Identify which cell holds the provided text, then report its [x, y] central coordinate. 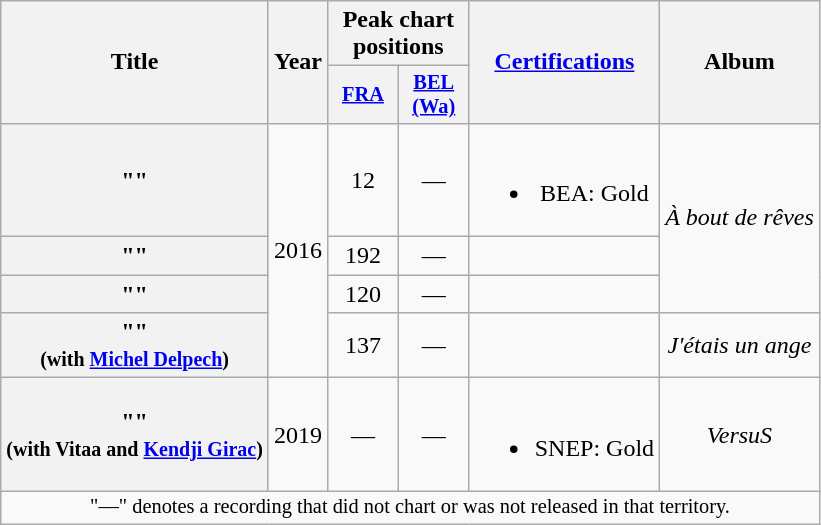
BEA: Gold [564, 180]
Certifications [564, 62]
À bout de rêves [740, 218]
Year [298, 62]
""(with Michel Delpech) [135, 346]
J'étais un ange [740, 346]
137 [362, 346]
12 [362, 180]
Album [740, 62]
Peak chart positions [398, 34]
192 [362, 256]
Title [135, 62]
BEL(Wa) [434, 95]
2019 [298, 434]
""(with Vitaa and Kendji Girac) [135, 434]
FRA [362, 95]
2016 [298, 250]
"—" denotes a recording that did not chart or was not released in that territory. [410, 508]
SNEP: Gold [564, 434]
120 [362, 294]
VersuS [740, 434]
